Output the (x, y) coordinate of the center of the cell containing the given text.  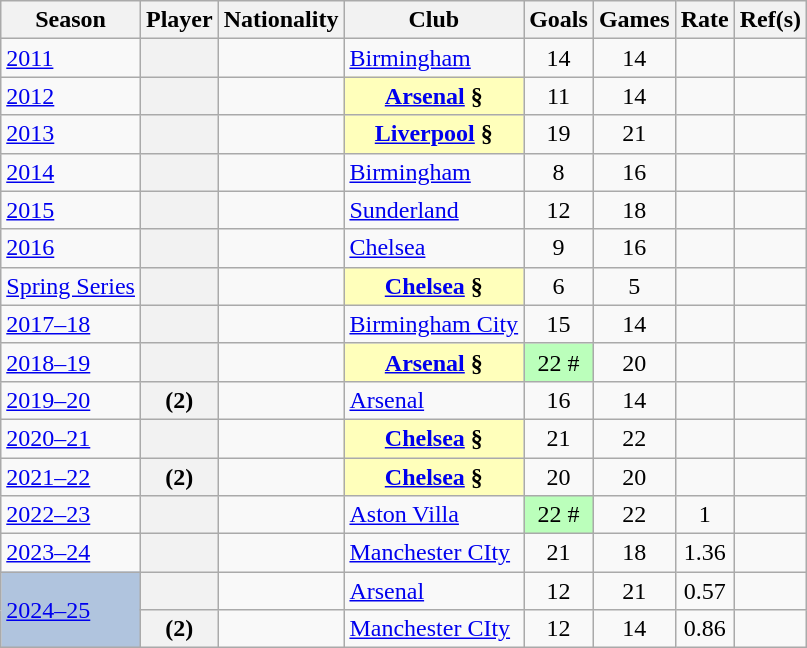
Player (179, 20)
Aston Villa (434, 515)
Season (71, 20)
15 (559, 324)
2016 (71, 248)
2014 (71, 172)
0.86 (704, 629)
2013 (71, 134)
1.36 (704, 553)
1 (704, 515)
8 (559, 172)
2024–25 (71, 610)
Spring Series (71, 286)
Sunderland (434, 210)
Chelsea (434, 248)
2020–21 (71, 438)
2015 (71, 210)
19 (559, 134)
2012 (71, 96)
Liverpool § (434, 134)
2023–24 (71, 553)
11 (559, 96)
0.57 (704, 591)
Goals (559, 20)
2019–20 (71, 400)
6 (559, 286)
Nationality (281, 20)
Rate (704, 20)
9 (559, 248)
Club (434, 20)
Ref(s) (770, 20)
2017–18 (71, 324)
2022–23 (71, 515)
5 (634, 286)
Games (634, 20)
Birmingham City (434, 324)
2011 (71, 58)
2021–22 (71, 477)
2018–19 (71, 362)
